Return [x, y] of the center of cell containing provided text 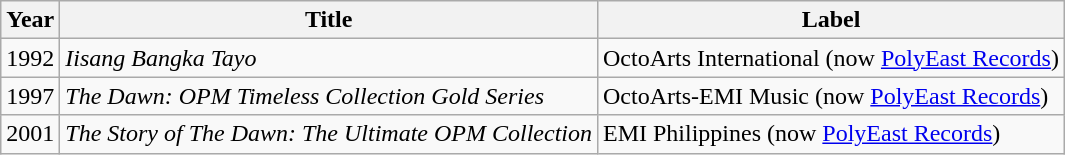
Title [329, 20]
OctoArts-EMI Music (now PolyEast Records) [830, 96]
Label [830, 20]
Iisang Bangka Tayo [329, 58]
The Story of The Dawn: The Ultimate OPM Collection [329, 134]
Year [30, 20]
2001 [30, 134]
1992 [30, 58]
OctoArts International (now PolyEast Records) [830, 58]
The Dawn: OPM Timeless Collection Gold Series [329, 96]
1997 [30, 96]
EMI Philippines (now PolyEast Records) [830, 134]
